Return [X, Y] of the center of cell containing provided text 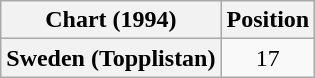
17 [268, 58]
Position [268, 20]
Chart (1994) [111, 20]
Sweden (Topplistan) [111, 58]
